Return the [X, Y] coordinate for the center point of the cell that contains the specified text.  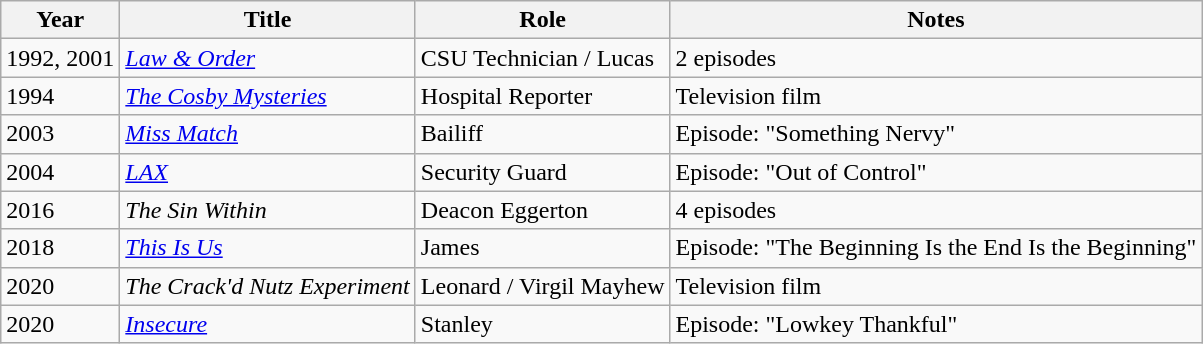
Episode: "Out of Control" [936, 172]
Bailiff [542, 134]
2016 [60, 210]
2004 [60, 172]
CSU Technician / Lucas [542, 58]
Title [268, 20]
4 episodes [936, 210]
Deacon Eggerton [542, 210]
2018 [60, 248]
Leonard / Virgil Mayhew [542, 286]
Episode: "Something Nervy" [936, 134]
Miss Match [268, 134]
The Crack'd Nutz Experiment [268, 286]
Law & Order [268, 58]
1994 [60, 96]
1992, 2001 [60, 58]
2 episodes [936, 58]
Hospital Reporter [542, 96]
This Is Us [268, 248]
2003 [60, 134]
LAX [268, 172]
Insecure [268, 324]
Episode: "The Beginning Is the End Is the Beginning" [936, 248]
The Cosby Mysteries [268, 96]
The Sin Within [268, 210]
Role [542, 20]
Year [60, 20]
Notes [936, 20]
Security Guard [542, 172]
Stanley [542, 324]
Episode: "Lowkey Thankful" [936, 324]
James [542, 248]
